Scan for the cell matching the given text and deliver its (X, Y) coordinate at center. 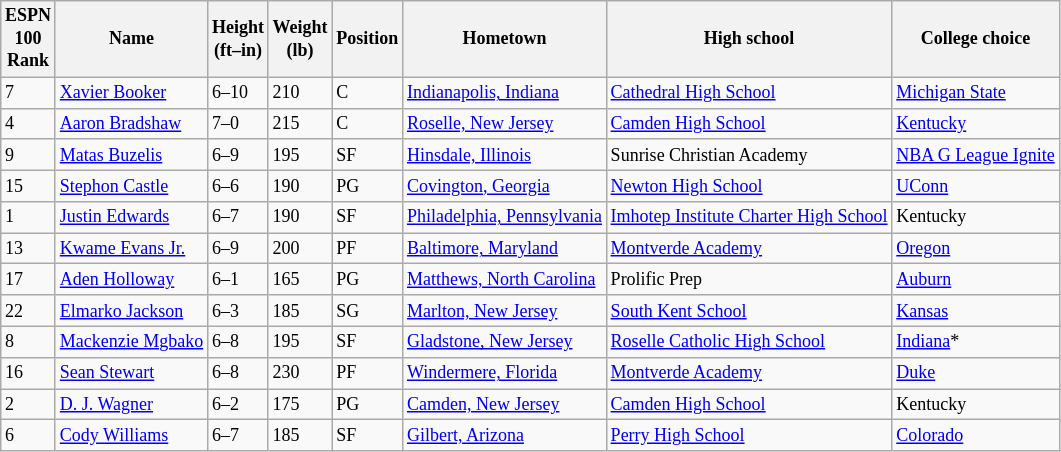
Camden, New Jersey (505, 404)
Newton High School (749, 186)
Cathedral High School (749, 92)
6 (28, 436)
Oregon (976, 248)
7 (28, 92)
Hometown (505, 39)
Roselle Catholic High School (749, 342)
D. J. Wagner (131, 404)
Matas Buzelis (131, 154)
6–6 (238, 186)
Justin Edwards (131, 218)
Auburn (976, 280)
Marlton, New Jersey (505, 310)
NBA G League Ignite (976, 154)
Prolific Prep (749, 280)
215 (300, 124)
Perry High School (749, 436)
Position (368, 39)
UConn (976, 186)
Name (131, 39)
22 (28, 310)
Duke (976, 372)
High school (749, 39)
6–10 (238, 92)
Matthews, North Carolina (505, 280)
175 (300, 404)
Aden Holloway (131, 280)
Stephon Castle (131, 186)
16 (28, 372)
Cody Williams (131, 436)
Hinsdale, Illinois (505, 154)
1 (28, 218)
Mackenzie Mgbako (131, 342)
Elmarko Jackson (131, 310)
Xavier Booker (131, 92)
SG (368, 310)
Colorado (976, 436)
College choice (976, 39)
Windermere, Florida (505, 372)
4 (28, 124)
Gladstone, New Jersey (505, 342)
Indianapolis, Indiana (505, 92)
Roselle, New Jersey (505, 124)
8 (28, 342)
200 (300, 248)
Weight(lb) (300, 39)
165 (300, 280)
Baltimore, Maryland (505, 248)
210 (300, 92)
9 (28, 154)
Indiana* (976, 342)
Imhotep Institute Charter High School (749, 218)
17 (28, 280)
Covington, Georgia (505, 186)
South Kent School (749, 310)
Michigan State (976, 92)
Height(ft–in) (238, 39)
Sunrise Christian Academy (749, 154)
15 (28, 186)
7–0 (238, 124)
2 (28, 404)
Sean Stewart (131, 372)
Philadelphia, Pennsylvania (505, 218)
6–2 (238, 404)
Aaron Bradshaw (131, 124)
ESPN 100 Rank (28, 39)
Kwame Evans Jr. (131, 248)
6–3 (238, 310)
13 (28, 248)
230 (300, 372)
6–1 (238, 280)
Kansas (976, 310)
Gilbert, Arizona (505, 436)
